Return the (X, Y) coordinate for the center point of the cell that contains the specified text.  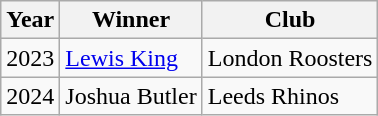
Leeds Rhinos (290, 96)
2023 (30, 58)
Year (30, 20)
Joshua Butler (131, 96)
Lewis King (131, 58)
2024 (30, 96)
Club (290, 20)
London Roosters (290, 58)
Winner (131, 20)
